Extract the [X, Y] coordinate from the center of the cell holding the provided text.  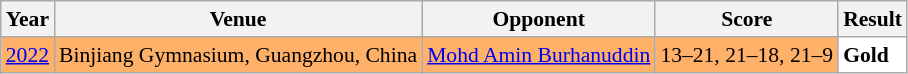
Binjiang Gymnasium, Guangzhou, China [238, 55]
Year [28, 19]
Opponent [538, 19]
Mohd Amin Burhanuddin [538, 55]
2022 [28, 55]
Gold [872, 55]
13–21, 21–18, 21–9 [746, 55]
Result [872, 19]
Venue [238, 19]
Score [746, 19]
